Determine the (x, y) coordinate at the center of the cell enclosing the given text.  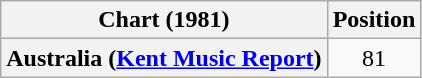
Australia (Kent Music Report) (164, 58)
81 (374, 58)
Position (374, 20)
Chart (1981) (164, 20)
